Locate the cell with the specified text and output its [X, Y] center coordinate. 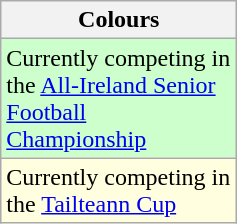
Currently competing in the Tailteann Cup [119, 190]
Colours [119, 20]
Currently competing in the All-Ireland Senior Football Championship [119, 98]
